Pinpoint the cell where the given text exists, returning its (X, Y) midpoint coordinate. 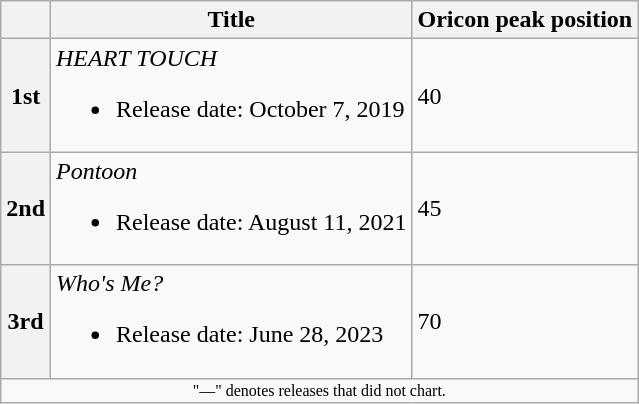
Who's Me?Release date: June 28, 2023 (232, 322)
Title (232, 20)
HEART TOUCHRelease date: October 7, 2019 (232, 96)
1st (26, 96)
Oricon peak position (525, 20)
70 (525, 322)
"—" denotes releases that did not chart. (320, 390)
2nd (26, 208)
3rd (26, 322)
40 (525, 96)
45 (525, 208)
PontoonRelease date: August 11, 2021 (232, 208)
